Extract the [x, y] coordinate from the center of the cell holding the provided text.  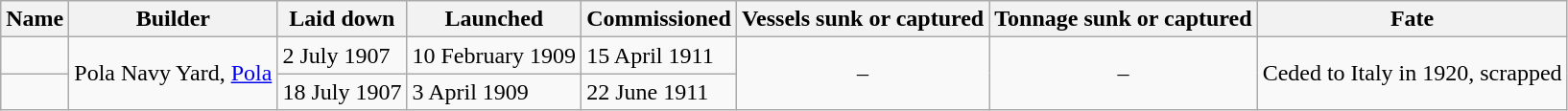
Name [35, 19]
Commissioned [659, 19]
Launched [494, 19]
22 June 1911 [659, 92]
18 July 1907 [342, 92]
Pola Navy Yard, Pola [173, 74]
Vessels sunk or captured [862, 19]
Tonnage sunk or captured [1123, 19]
Laid down [342, 19]
3 April 1909 [494, 92]
Ceded to Italy in 1920, scrapped [1413, 74]
10 February 1909 [494, 55]
Builder [173, 19]
Fate [1413, 19]
15 April 1911 [659, 55]
2 July 1907 [342, 55]
